Provide the (X, Y) coordinate of the cell's center where the given text is located.  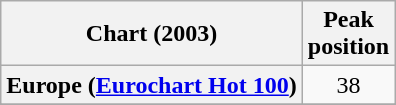
Peakposition (348, 34)
Chart (2003) (152, 34)
Europe (Eurochart Hot 100) (152, 85)
38 (348, 85)
